Capture the cell that displays the provided text and extract its (X, Y) central coordinate. 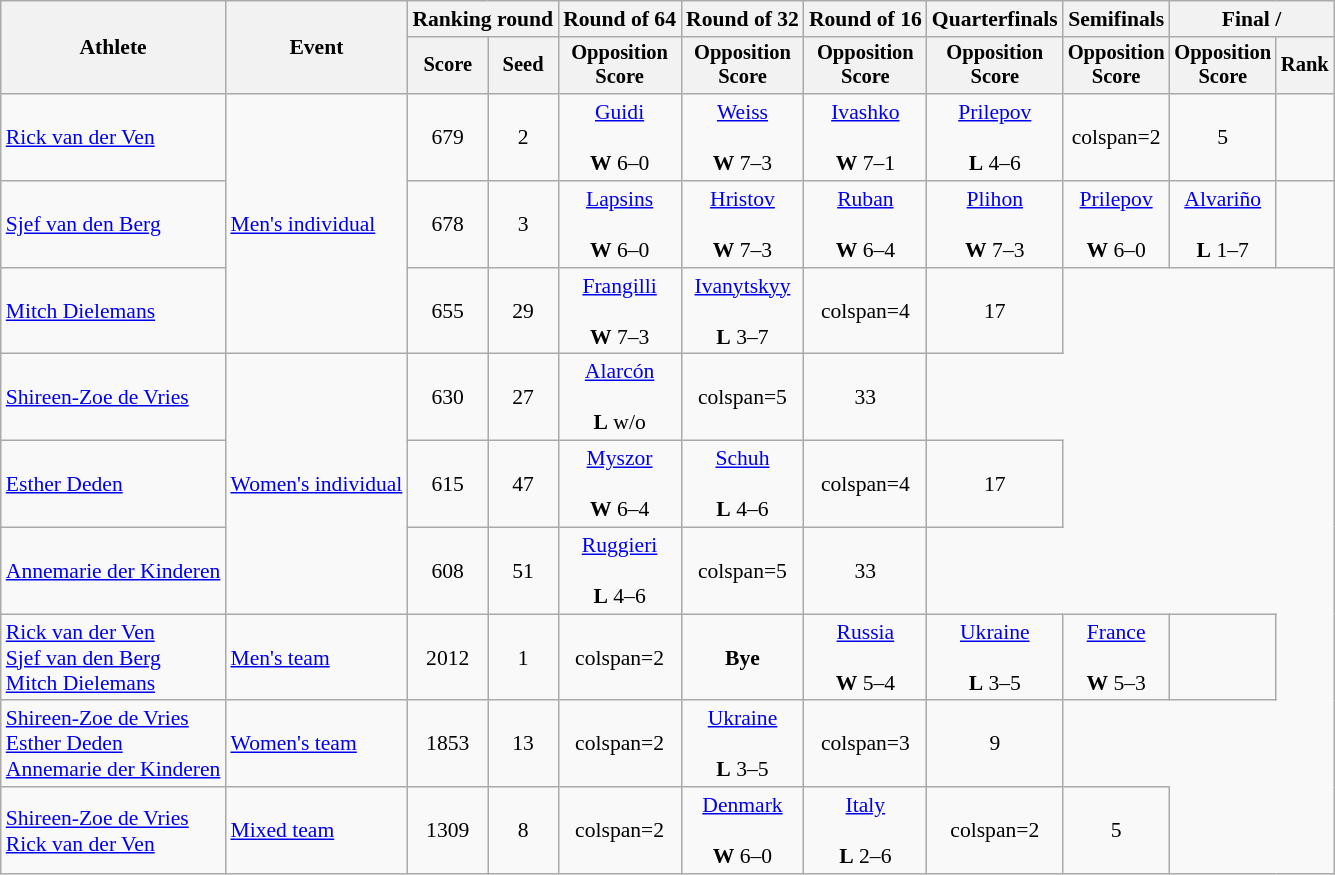
Denmark W 6–0 (742, 830)
630 (448, 398)
Mixed team (316, 830)
Rank (1305, 66)
Italy L 2–6 (866, 830)
1309 (448, 830)
2 (523, 138)
3 (523, 224)
Bye (742, 658)
1 (523, 658)
678 (448, 224)
8 (523, 830)
Event (316, 48)
Round of 64 (620, 19)
PrilepovW 6–0 (1116, 224)
655 (448, 312)
679 (448, 138)
PrilepovL 4–6 (995, 138)
Rick van der Ven (114, 138)
Men's individual (316, 224)
Esther Deden (114, 484)
IvanytskyyL 3–7 (742, 312)
Annemarie der Kinderen (114, 572)
13 (523, 744)
Ranking round (482, 19)
Women's individual (316, 484)
AlvariñoL 1–7 (1222, 224)
Score (448, 66)
HristovW 7–3 (742, 224)
Sjef van den Berg (114, 224)
Round of 16 (866, 19)
Shireen-Zoe de Vries (114, 398)
Ruggieri L 4–6 (620, 572)
615 (448, 484)
9 (995, 744)
France W 5–3 (1116, 658)
FrangilliW 7–3 (620, 312)
51 (523, 572)
WeissW 7–3 (742, 138)
Rick van der VenSjef van den BergMitch Dielemans (114, 658)
2012 (448, 658)
Men's team (316, 658)
Shireen-Zoe de VriesRick van der Ven (114, 830)
Mitch Dielemans (114, 312)
colspan=3 (866, 744)
IvashkoW 7–1 (866, 138)
Alarcón L w/o (620, 398)
Seed (523, 66)
PlihonW 7–3 (995, 224)
1853 (448, 744)
LapsinsW 6–0 (620, 224)
Semifinals (1116, 19)
GuidiW 6–0 (620, 138)
Final / (1251, 19)
Russia W 5–4 (866, 658)
47 (523, 484)
29 (523, 312)
Quarterfinals (995, 19)
SchuhL 4–6 (742, 484)
Women's team (316, 744)
Round of 32 (742, 19)
608 (448, 572)
Shireen-Zoe de VriesEsther DedenAnnemarie der Kinderen (114, 744)
Athlete (114, 48)
MyszorW 6–4 (620, 484)
RubanW 6–4 (866, 224)
27 (523, 398)
